Extract the [X, Y] coordinate from the center of the cell holding the provided text.  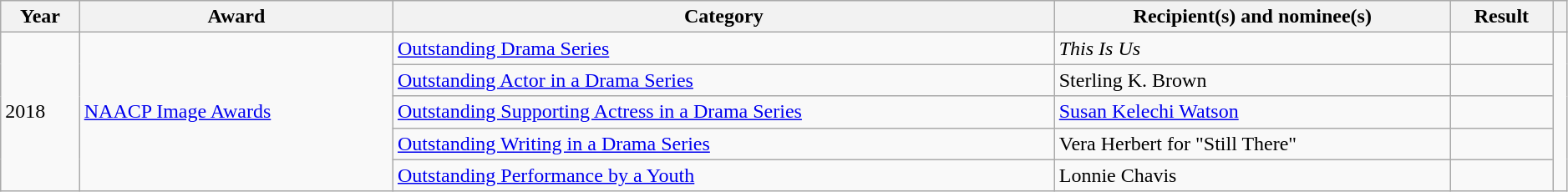
Outstanding Writing in a Drama Series [723, 144]
Sterling K. Brown [1252, 80]
Outstanding Supporting Actress in a Drama Series [723, 112]
Outstanding Actor in a Drama Series [723, 80]
Result [1501, 17]
Susan Kelechi Watson [1252, 112]
NAACP Image Awards [236, 112]
2018 [40, 112]
Vera Herbert for "Still There" [1252, 144]
Recipient(s) and nominee(s) [1252, 17]
Award [236, 17]
Outstanding Drama Series [723, 48]
Outstanding Performance by a Youth [723, 175]
Category [723, 17]
This Is Us [1252, 48]
Year [40, 17]
Lonnie Chavis [1252, 175]
